Return the (X, Y) coordinate for the center point of the cell that contains the specified text.  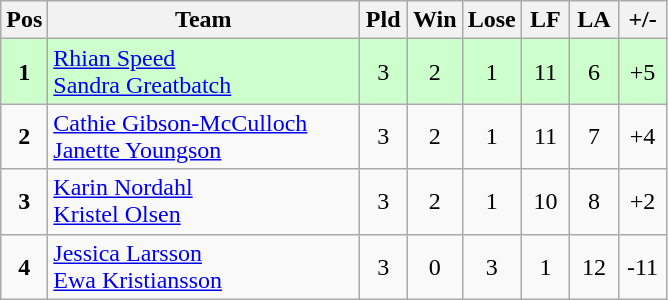
+2 (642, 202)
-11 (642, 266)
Cathie Gibson-McCulloch Janette Youngson (204, 136)
Pld (384, 20)
10 (546, 202)
Jessica Larsson Ewa Kristiansson (204, 266)
Team (204, 20)
+/- (642, 20)
7 (594, 136)
Win (434, 20)
LA (594, 20)
12 (594, 266)
+4 (642, 136)
Rhian Speed Sandra Greatbatch (204, 72)
+5 (642, 72)
Pos (24, 20)
6 (594, 72)
8 (594, 202)
4 (24, 266)
Lose (492, 20)
LF (546, 20)
0 (434, 266)
Karin Nordahl Kristel Olsen (204, 202)
